Extract the (x, y) coordinate from the center of the cell holding the provided text.  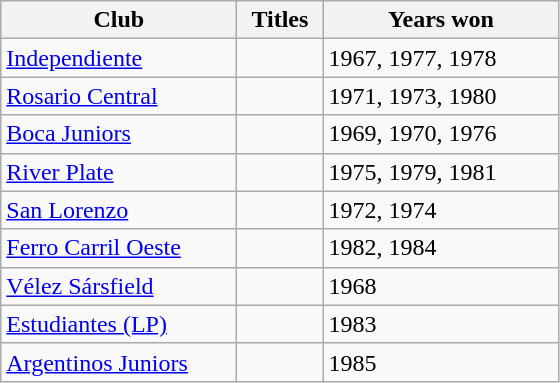
Titles (280, 20)
1985 (441, 362)
Rosario Central (119, 96)
1982, 1984 (441, 248)
Estudiantes (LP) (119, 324)
1967, 1977, 1978 (441, 58)
1972, 1974 (441, 210)
Vélez Sársfield (119, 286)
Years won (441, 20)
1971, 1973, 1980 (441, 96)
Independiente (119, 58)
Ferro Carril Oeste (119, 248)
Boca Juniors (119, 134)
Club (119, 20)
1969, 1970, 1976 (441, 134)
1975, 1979, 1981 (441, 172)
1983 (441, 324)
San Lorenzo (119, 210)
1968 (441, 286)
Argentinos Juniors (119, 362)
River Plate (119, 172)
